Capture the cell that displays the provided text and extract its [x, y] central coordinate. 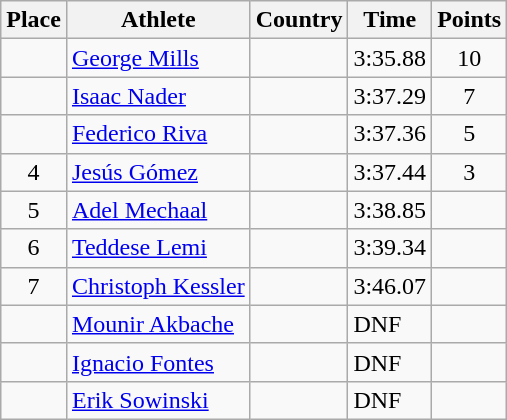
Time [390, 20]
3:37.29 [390, 96]
10 [470, 58]
3:37.44 [390, 172]
3:37.36 [390, 134]
Place [34, 20]
Adel Mechaal [158, 210]
Federico Riva [158, 134]
3:39.34 [390, 248]
Ignacio Fontes [158, 362]
3:46.07 [390, 286]
Points [470, 20]
Country [299, 20]
George Mills [158, 58]
Mounir Akbache [158, 324]
Christoph Kessler [158, 286]
Jesús Gómez [158, 172]
3:38.85 [390, 210]
4 [34, 172]
Erik Sowinski [158, 400]
3 [470, 172]
Athlete [158, 20]
Isaac Nader [158, 96]
Teddese Lemi [158, 248]
6 [34, 248]
3:35.88 [390, 58]
